Search for the cell housing the specified text and yield its (x, y) center coordinate. 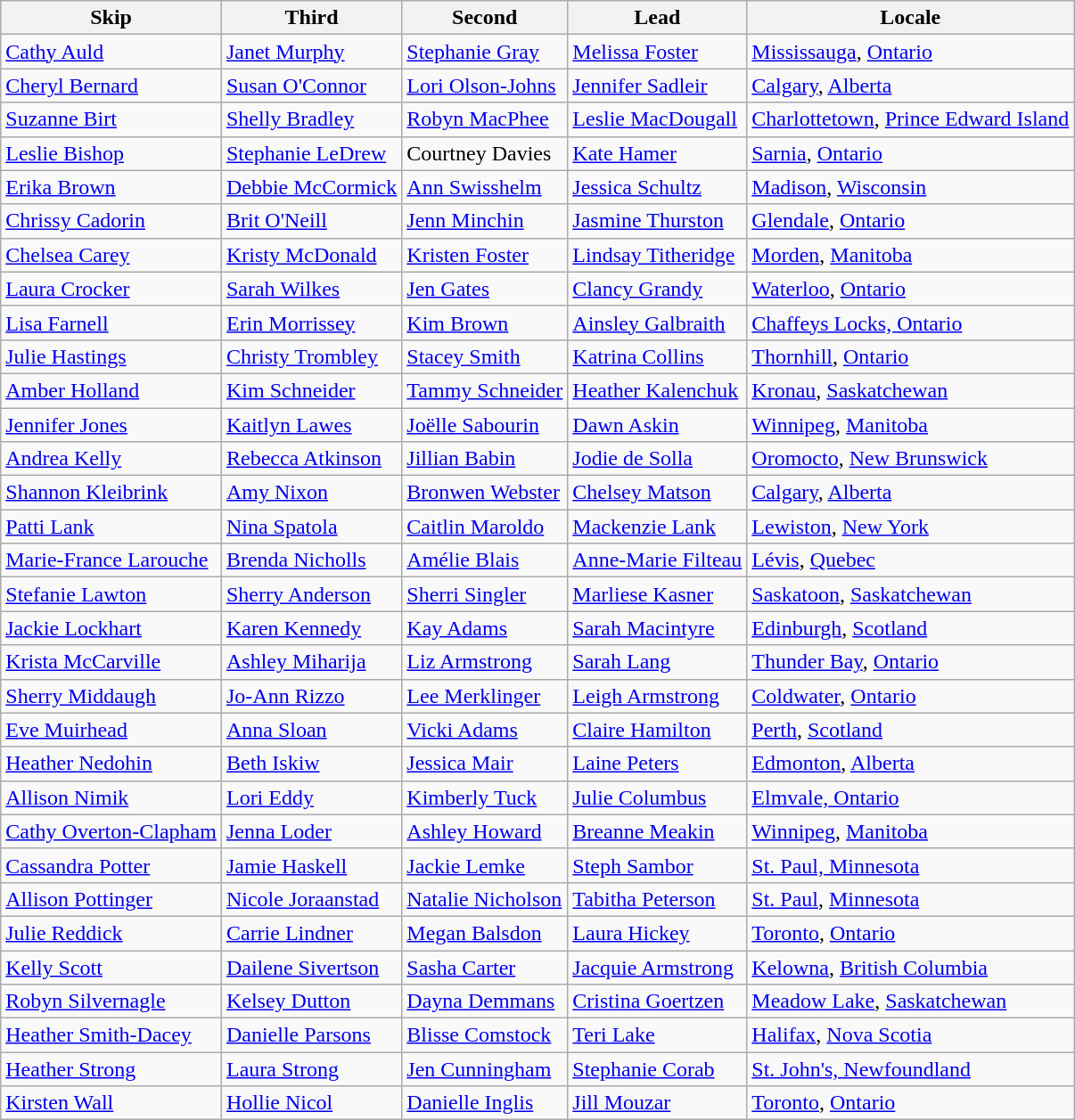
Robyn MacPhee (485, 119)
Laine Peters (658, 764)
Jackie Lemke (485, 865)
Jessica Mair (485, 764)
Saskatoon, Saskatchewan (911, 594)
Mississauga, Ontario (911, 52)
Madison, Wisconsin (911, 187)
Locale (911, 18)
Halifax, Nova Scotia (911, 1035)
Kim Brown (485, 323)
Julie Reddick (111, 933)
Rebecca Atkinson (311, 459)
Jasmine Thurston (658, 221)
Coldwater, Ontario (911, 696)
Beth Iskiw (311, 764)
Marie-France Larouche (111, 560)
Heather Strong (111, 1069)
Nicole Joraanstad (311, 899)
Lori Olson-Johns (485, 86)
Sherry Anderson (311, 594)
Hollie Nicol (311, 1103)
Lindsay Titheridge (658, 255)
Oromocto, New Brunswick (911, 459)
Perth, Scotland (911, 730)
Dayna Demmans (485, 1001)
Third (311, 18)
Susan O'Connor (311, 86)
St. John's, Newfoundland (911, 1069)
Meadow Lake, Saskatchewan (911, 1001)
Chaffeys Locks, Ontario (911, 323)
Krista McCarville (111, 662)
Debbie McCormick (311, 187)
Cathy Overton-Clapham (111, 831)
Amélie Blais (485, 560)
Steph Sambor (658, 865)
Stephanie Gray (485, 52)
Kelly Scott (111, 967)
Lisa Farnell (111, 323)
Marliese Kasner (658, 594)
Janet Murphy (311, 52)
Stephanie Corab (658, 1069)
Thunder Bay, Ontario (911, 662)
Leslie MacDougall (658, 119)
Breanne Meakin (658, 831)
Claire Hamilton (658, 730)
Stephanie LeDrew (311, 153)
Chelsey Matson (658, 493)
Kelsey Dutton (311, 1001)
Jill Mouzar (658, 1103)
Kronau, Saskatchewan (911, 390)
Ashley Howard (485, 831)
Caitlin Maroldo (485, 527)
Second (485, 18)
Dawn Askin (658, 425)
Blisse Comstock (485, 1035)
Allison Pottinger (111, 899)
Sarah Lang (658, 662)
Patti Lank (111, 527)
Jamie Haskell (311, 865)
Shelly Bradley (311, 119)
Carrie Lindner (311, 933)
Kristen Foster (485, 255)
Mackenzie Lank (658, 527)
Sasha Carter (485, 967)
Sherri Singler (485, 594)
Kim Schneider (311, 390)
Heather Smith-Dacey (111, 1035)
Vicki Adams (485, 730)
Jackie Lockhart (111, 628)
Thornhill, Ontario (911, 356)
Kristy McDonald (311, 255)
Edmonton, Alberta (911, 764)
Morden, Manitoba (911, 255)
Sarah Macintyre (658, 628)
Melissa Foster (658, 52)
Chrissy Cadorin (111, 221)
Eve Muirhead (111, 730)
Kay Adams (485, 628)
Lewiston, New York (911, 527)
Edinburgh, Scotland (911, 628)
Laura Strong (311, 1069)
Heather Kalenchuk (658, 390)
Andrea Kelly (111, 459)
Ann Swisshelm (485, 187)
Tabitha Peterson (658, 899)
Natalie Nicholson (485, 899)
Laura Crocker (111, 289)
Jen Gates (485, 289)
Lévis, Quebec (911, 560)
Charlottetown, Prince Edward Island (911, 119)
Karen Kennedy (311, 628)
Megan Balsdon (485, 933)
Amy Nixon (311, 493)
Leigh Armstrong (658, 696)
Cathy Auld (111, 52)
Liz Armstrong (485, 662)
Erika Brown (111, 187)
Kaitlyn Lawes (311, 425)
Jo-Ann Rizzo (311, 696)
Stacey Smith (485, 356)
Brenda Nicholls (311, 560)
Cheryl Bernard (111, 86)
Leslie Bishop (111, 153)
Bronwen Webster (485, 493)
Cristina Goertzen (658, 1001)
Cassandra Potter (111, 865)
Lead (658, 18)
Brit O'Neill (311, 221)
Jennifer Sadleir (658, 86)
Skip (111, 18)
Heather Nedohin (111, 764)
Ainsley Galbraith (658, 323)
Lori Eddy (311, 797)
Courtney Davies (485, 153)
Anna Sloan (311, 730)
Robyn Silvernagle (111, 1001)
Laura Hickey (658, 933)
Jenn Minchin (485, 221)
Allison Nimik (111, 797)
Sarnia, Ontario (911, 153)
Jenna Loder (311, 831)
Jacquie Armstrong (658, 967)
Sherry Middaugh (111, 696)
Julie Hastings (111, 356)
Stefanie Lawton (111, 594)
Dailene Sivertson (311, 967)
Kirsten Wall (111, 1103)
Chelsea Carey (111, 255)
Suzanne Birt (111, 119)
Joëlle Sabourin (485, 425)
Anne-Marie Filteau (658, 560)
Elmvale, Ontario (911, 797)
Shannon Kleibrink (111, 493)
Jillian Babin (485, 459)
Katrina Collins (658, 356)
Ashley Miharija (311, 662)
Erin Morrissey (311, 323)
Nina Spatola (311, 527)
Christy Trombley (311, 356)
Tammy Schneider (485, 390)
Kelowna, British Columbia (911, 967)
Lee Merklinger (485, 696)
Teri Lake (658, 1035)
Jennifer Jones (111, 425)
Clancy Grandy (658, 289)
Waterloo, Ontario (911, 289)
Jessica Schultz (658, 187)
Kimberly Tuck (485, 797)
Julie Columbus (658, 797)
Danielle Inglis (485, 1103)
Danielle Parsons (311, 1035)
Jen Cunningham (485, 1069)
Kate Hamer (658, 153)
Glendale, Ontario (911, 221)
Jodie de Solla (658, 459)
Amber Holland (111, 390)
Sarah Wilkes (311, 289)
